Pinpoint the cell where the given text exists, returning its (x, y) midpoint coordinate. 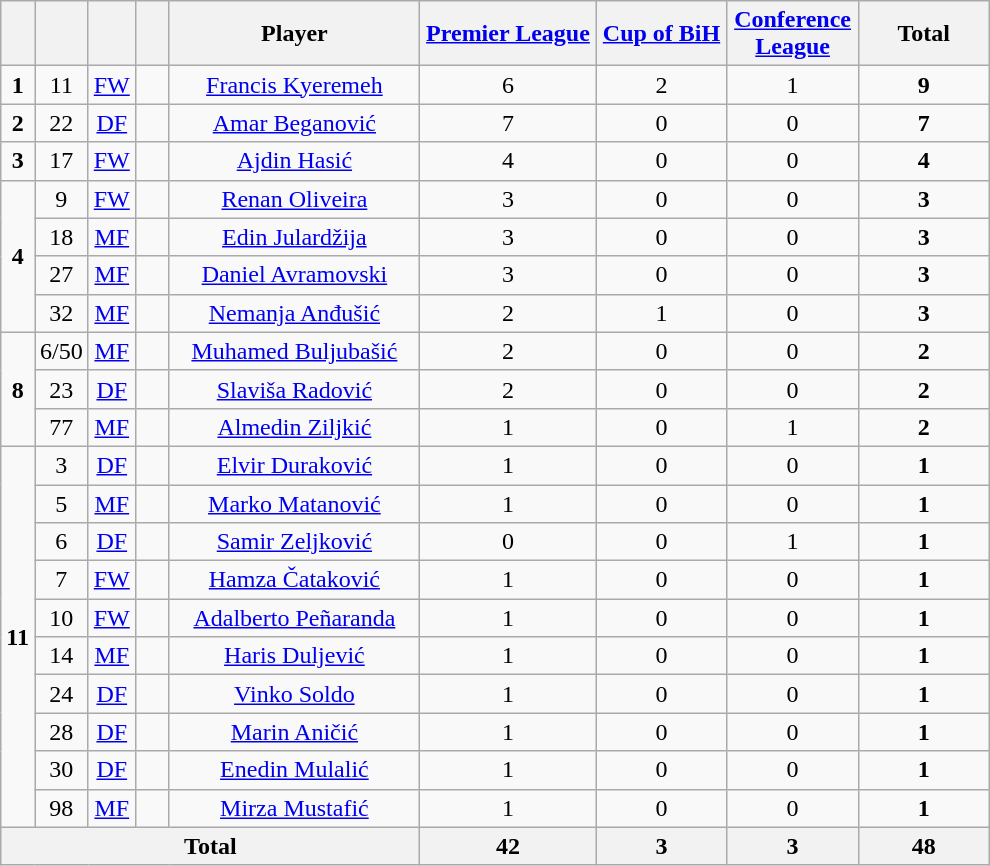
Almedin Ziljkić (294, 427)
Ajdin Hasić (294, 161)
Renan Oliveira (294, 199)
27 (61, 275)
24 (61, 694)
Samir Zeljković (294, 542)
Player (294, 34)
Slaviša Radović (294, 389)
30 (61, 770)
Haris Duljević (294, 656)
28 (61, 732)
23 (61, 389)
Muhamed Buljubašić (294, 351)
Vinko Soldo (294, 694)
Adalberto Peñaranda (294, 618)
Conference League (792, 34)
Premier League (508, 34)
Marin Aničić (294, 732)
98 (61, 808)
22 (61, 123)
Nemanja Anđušić (294, 313)
Cup of BiH (662, 34)
5 (61, 503)
Elvir Duraković (294, 465)
48 (924, 846)
Marko Matanović (294, 503)
14 (61, 656)
18 (61, 237)
77 (61, 427)
32 (61, 313)
42 (508, 846)
Amar Beganović (294, 123)
Mirza Mustafić (294, 808)
Edin Julardžija (294, 237)
Francis Kyeremeh (294, 85)
8 (18, 389)
17 (61, 161)
Daniel Avramovski (294, 275)
Hamza Čataković (294, 580)
10 (61, 618)
Enedin Mulalić (294, 770)
6/50 (61, 351)
